Determine the [x, y] coordinate at the center of the cell enclosing the given text.  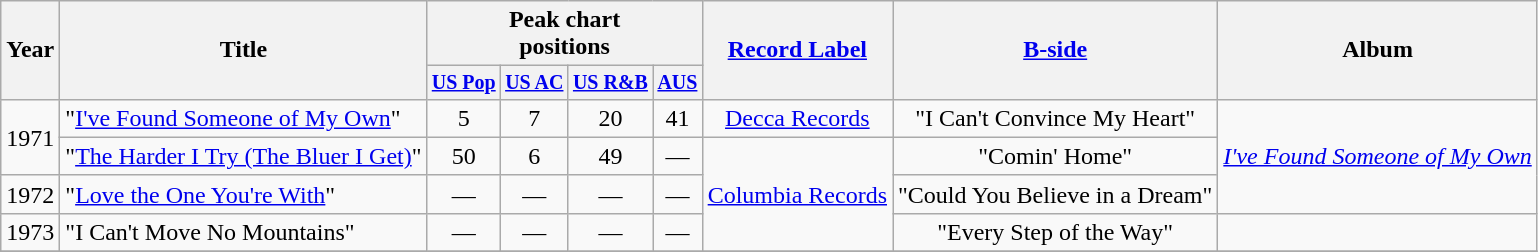
"I've Found Someone of My Own" [244, 118]
"The Harder I Try (The Bluer I Get)" [244, 156]
Record Label [797, 50]
US R&B [610, 82]
1972 [30, 194]
"Could You Believe in a Dream" [1056, 194]
I've Found Someone of My Own [1378, 156]
Columbia Records [797, 194]
"I Can't Move No Mountains" [244, 232]
Decca Records [797, 118]
7 [534, 118]
"I Can't Convince My Heart" [1056, 118]
1971 [30, 137]
Title [244, 50]
50 [464, 156]
20 [610, 118]
Peak chartpositions [564, 34]
"Love the One You're With" [244, 194]
49 [610, 156]
AUS [678, 82]
1973 [30, 232]
US Pop [464, 82]
US AC [534, 82]
Album [1378, 50]
5 [464, 118]
6 [534, 156]
"Comin' Home" [1056, 156]
"Every Step of the Way" [1056, 232]
Year [30, 50]
41 [678, 118]
B-side [1056, 50]
